Pinpoint the cell where the given text exists, returning its [x, y] midpoint coordinate. 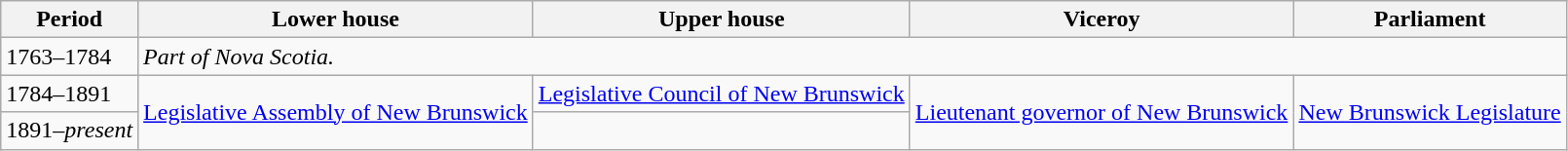
Legislative Assembly of New Brunswick [336, 112]
Lieutenant governor of New Brunswick [1101, 112]
Part of Nova Scotia. [853, 57]
1891–present [70, 131]
New Brunswick Legislature [1430, 112]
Period [70, 19]
Parliament [1430, 19]
Viceroy [1101, 19]
Upper house [721, 19]
1763–1784 [70, 57]
1784–1891 [70, 94]
Lower house [336, 19]
Legislative Council of New Brunswick [721, 94]
